Locate the cell with the specified text and output its [x, y] center coordinate. 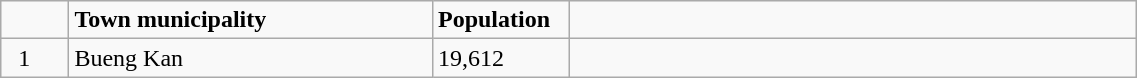
1 [35, 58]
19,612 [500, 58]
Bueng Kan [251, 58]
Town municipality [251, 20]
Population [500, 20]
